Return (x, y) of the center of cell containing provided text 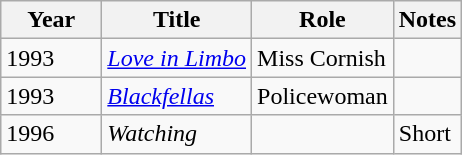
Year (52, 20)
Policewoman (323, 96)
Blackfellas (177, 96)
Short (427, 134)
Role (323, 20)
Love in Limbo (177, 58)
Title (177, 20)
Miss Cornish (323, 58)
1996 (52, 134)
Notes (427, 20)
Watching (177, 134)
